Extract the [X, Y] coordinate from the center of the cell holding the provided text.  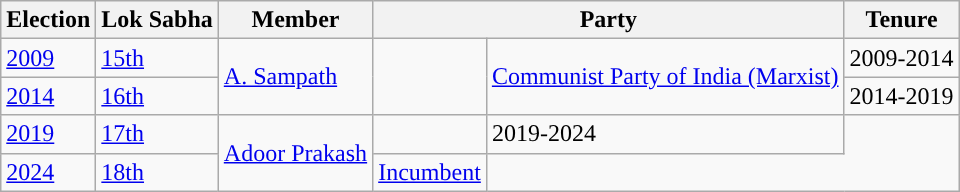
2019 [48, 134]
Member [295, 20]
2024 [48, 172]
15th [157, 58]
Incumbent [430, 172]
2019-2024 [665, 134]
A. Sampath [295, 77]
2014 [48, 96]
16th [157, 96]
2009 [48, 58]
Communist Party of India (Marxist) [665, 77]
Election [48, 20]
17th [157, 134]
Tenure [902, 20]
Adoor Prakash [295, 153]
Lok Sabha [157, 20]
Party [608, 20]
18th [157, 172]
2014-2019 [902, 96]
2009-2014 [902, 58]
